Capture the cell that displays the provided text and extract its (X, Y) central coordinate. 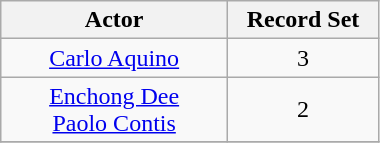
2 (304, 110)
Record Set (304, 20)
3 (304, 58)
Carlo Aquino (114, 58)
Actor (114, 20)
Enchong DeePaolo Contis (114, 110)
